Output the (X, Y) coordinate of the center of the cell containing the given text.  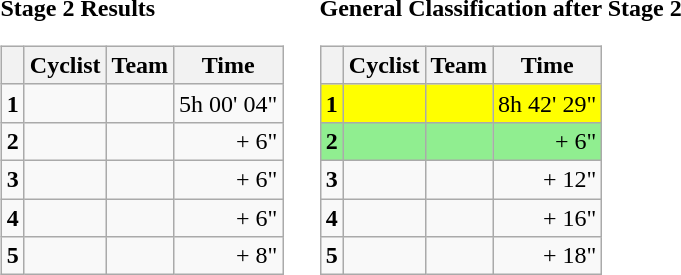
+ 16" (548, 217)
5h 00' 04" (228, 103)
8h 42' 29" (548, 103)
+ 8" (228, 256)
+ 18" (548, 256)
+ 12" (548, 179)
